Extract the [x, y] coordinate from the center of the cell holding the provided text.  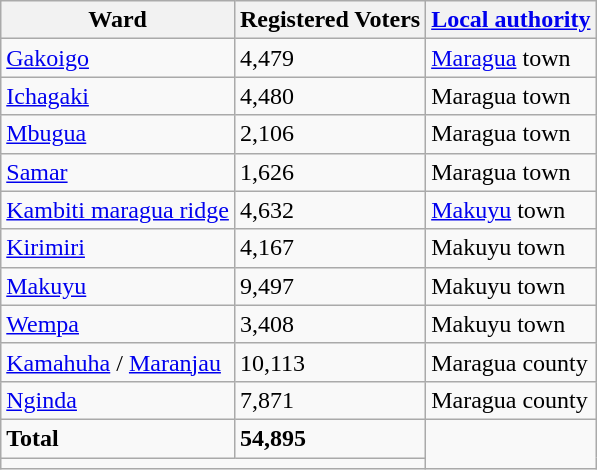
Ward [118, 20]
3,408 [330, 324]
9,497 [330, 286]
Kirimiri [118, 248]
7,871 [330, 400]
Nginda [118, 400]
1,626 [330, 172]
54,895 [330, 438]
Gakoigo [118, 58]
4,480 [330, 96]
4,167 [330, 248]
Wempa [118, 324]
Makuyu [118, 286]
Local authority [511, 20]
Kamahuha / Maranjau [118, 362]
Registered Voters [330, 20]
Mbugua [118, 134]
Total [118, 438]
Ichagaki [118, 96]
4,632 [330, 210]
Samar [118, 172]
2,106 [330, 134]
Kambiti maragua ridge [118, 210]
4,479 [330, 58]
10,113 [330, 362]
